Detect which cell encompasses the target text, then output its [x, y] center coordinate. 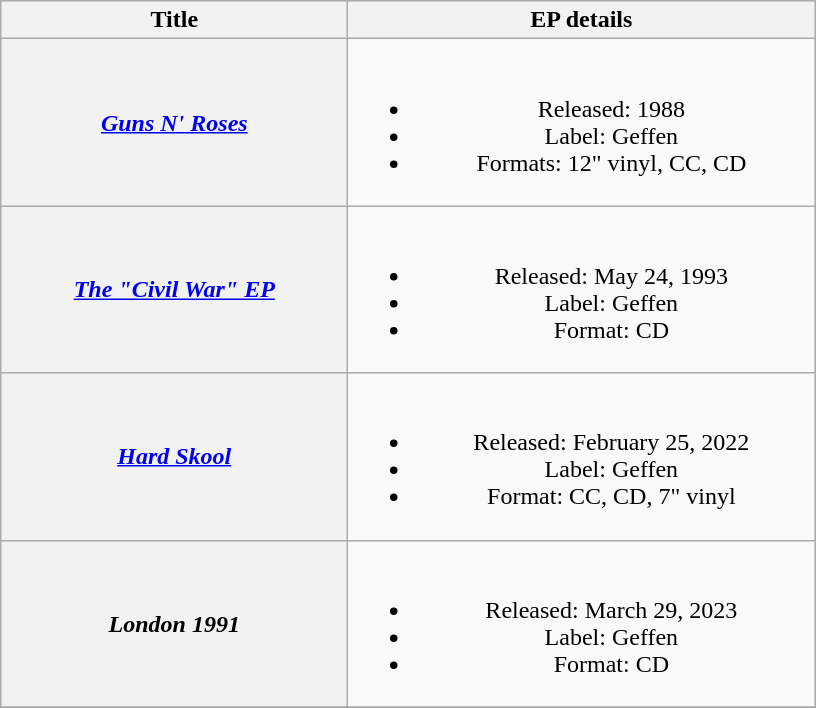
Released: March 29, 2023Label: GeffenFormat: CD [582, 624]
Released: May 24, 1993Label: GeffenFormat: CD [582, 290]
Title [174, 20]
Guns N' Roses [174, 122]
London 1991 [174, 624]
Released: February 25, 2022Label: GeffenFormat: CC, CD, 7" vinyl [582, 456]
EP details [582, 20]
Released: 1988Label: GeffenFormats: 12" vinyl, CC, CD [582, 122]
The "Civil War" EP [174, 290]
Hard Skool [174, 456]
